Pinpoint the cell where the given text exists, returning its [x, y] midpoint coordinate. 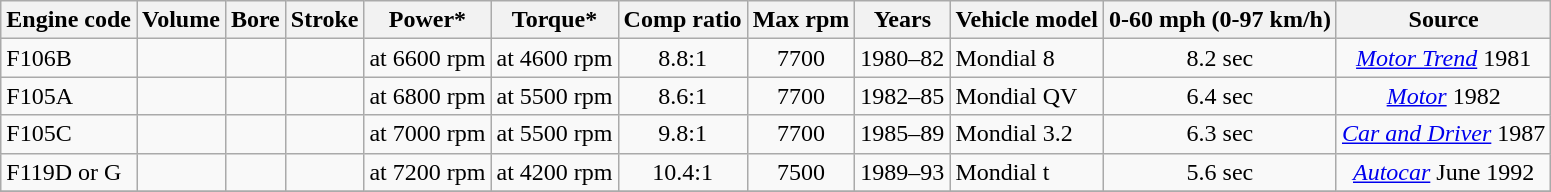
Power* [428, 20]
8.2 sec [1220, 58]
Source [1443, 20]
Mondial 3.2 [1026, 134]
at 4600 rpm [554, 58]
F105C [69, 134]
1985–89 [902, 134]
Volume [180, 20]
9.8:1 [682, 134]
Car and Driver 1987 [1443, 134]
Max rpm [801, 20]
8.8:1 [682, 58]
Motor Trend 1981 [1443, 58]
F105A [69, 96]
1982–85 [902, 96]
8.6:1 [682, 96]
Mondial QV [1026, 96]
Years [902, 20]
0-60 mph (0-97 km/h) [1220, 20]
at 6600 rpm [428, 58]
Comp ratio [682, 20]
Bore [255, 20]
5.6 sec [1220, 172]
Mondial t [1026, 172]
at 7000 rpm [428, 134]
Engine code [69, 20]
at 4200 rpm [554, 172]
F106B [69, 58]
6.4 sec [1220, 96]
at 6800 rpm [428, 96]
Stroke [324, 20]
1980–82 [902, 58]
Vehicle model [1026, 20]
Mondial 8 [1026, 58]
1989–93 [902, 172]
Motor 1982 [1443, 96]
Torque* [554, 20]
6.3 sec [1220, 134]
F119D or G [69, 172]
10.4:1 [682, 172]
at 7200 rpm [428, 172]
Autocar June 1992 [1443, 172]
7500 [801, 172]
